Capture the cell that displays the provided text and extract its [X, Y] central coordinate. 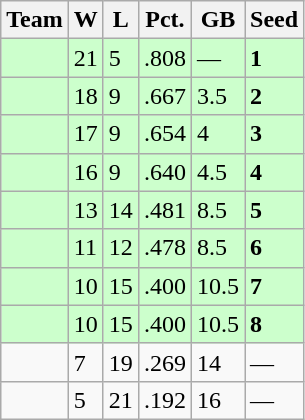
1 [274, 58]
GB [218, 20]
Pct. [164, 20]
.481 [164, 210]
2 [274, 96]
Team [35, 20]
.808 [164, 58]
3.5 [218, 96]
.654 [164, 134]
6 [274, 248]
18 [86, 96]
11 [86, 248]
L [120, 20]
.269 [164, 362]
.478 [164, 248]
3 [274, 134]
19 [120, 362]
.640 [164, 172]
12 [120, 248]
.192 [164, 400]
.667 [164, 96]
8 [274, 324]
4.5 [218, 172]
W [86, 20]
Seed [274, 20]
13 [86, 210]
17 [86, 134]
